Return the [x, y] coordinate for the center point of the cell that contains the specified text.  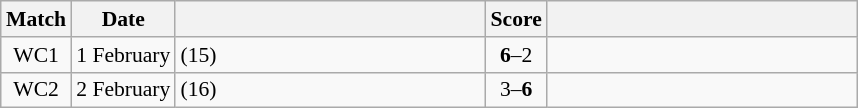
3–6 [516, 90]
Score [516, 19]
6–2 [516, 55]
2 February [123, 90]
Date [123, 19]
WC1 [36, 55]
(16) [330, 90]
WC2 [36, 90]
(15) [330, 55]
1 February [123, 55]
Match [36, 19]
